Locate the cell with the specified text and output its [x, y] center coordinate. 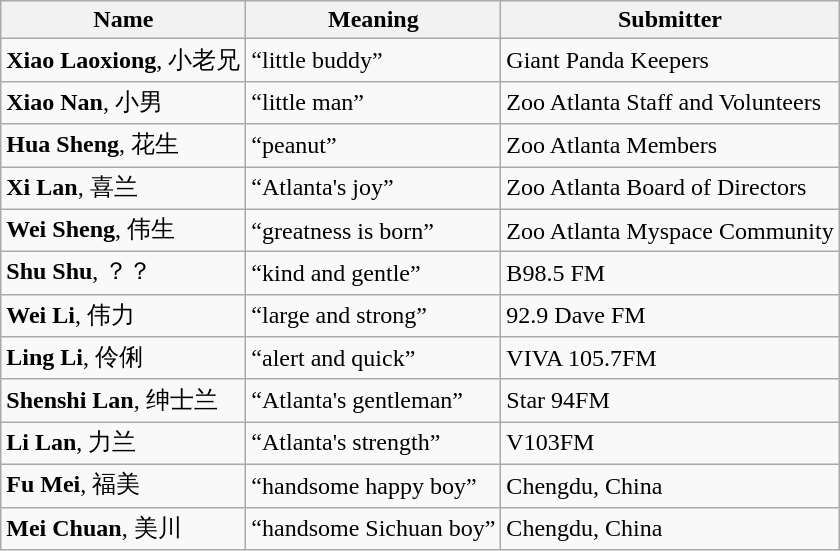
V103FM [670, 444]
Meaning [374, 20]
Name [124, 20]
Hua Sheng, 花生 [124, 146]
VIVA 105.7FM [670, 358]
Zoo Atlanta Myspace Community [670, 230]
92.9 Dave FM [670, 316]
Wei Li, 伟力 [124, 316]
Li Lan, 力兰 [124, 444]
“peanut” [374, 146]
Zoo Atlanta Staff and Volunteers [670, 102]
Fu Mei, 福美 [124, 486]
Star 94FM [670, 400]
“greatness is born” [374, 230]
“Atlanta's strength” [374, 444]
Xiao Nan, 小男 [124, 102]
“Atlanta's joy” [374, 188]
“alert and quick” [374, 358]
Zoo Atlanta Members [670, 146]
Submitter [670, 20]
Mei Chuan, 美川 [124, 528]
“Atlanta's gentleman” [374, 400]
“large and strong” [374, 316]
Shenshi Lan, 绅士兰 [124, 400]
“little man” [374, 102]
Xi Lan, 喜兰 [124, 188]
“handsome Sichuan boy” [374, 528]
Wei Sheng, 伟生 [124, 230]
Shu Shu, ？？ [124, 274]
Giant Panda Keepers [670, 60]
Ling Li, 伶俐 [124, 358]
Xiao Laoxiong, 小老兄 [124, 60]
B98.5 FM [670, 274]
Zoo Atlanta Board of Directors [670, 188]
“kind and gentle” [374, 274]
“handsome happy boy” [374, 486]
“little buddy” [374, 60]
